For the text-containing cell, return its midpoint in [X, Y] coordinate format. 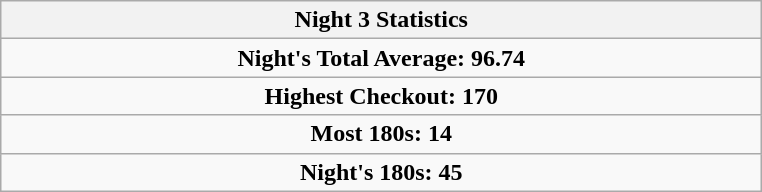
Night's Total Average: 96.74 [382, 58]
Most 180s: 14 [382, 134]
Highest Checkout: 170 [382, 96]
Night's 180s: 45 [382, 172]
Night 3 Statistics [382, 20]
